Identify which cell holds the provided text, then report its (x, y) central coordinate. 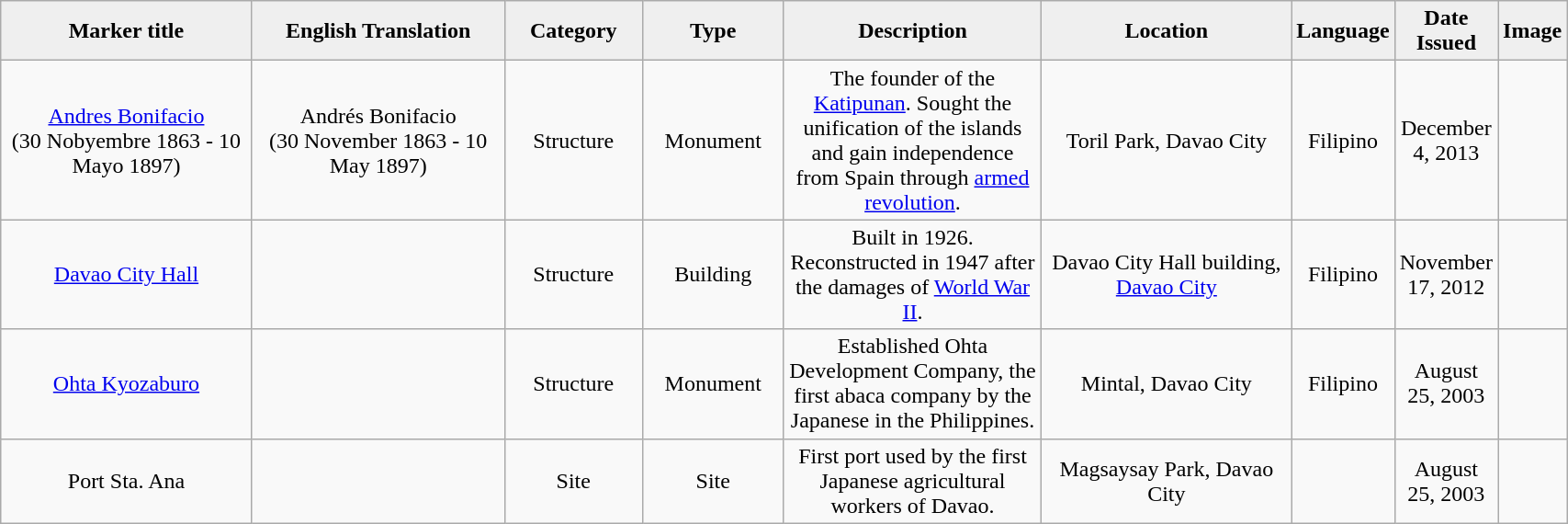
Building (713, 274)
Established Ohta Development Company, the first abaca company by the Japanese in the Philippines. (913, 384)
Date Issued (1446, 31)
First port used by the first Japanese agricultural workers of Davao. (913, 481)
Davao City Hall building, Davao City (1167, 274)
The founder of the Katipunan. Sought the unification of the islands and gain independence from Spain through armed revolution. (913, 140)
English Translation (378, 31)
December 4, 2013 (1446, 140)
Toril Park, Davao City (1167, 140)
Marker title (127, 31)
Andres Bonifacio (30 Nobyembre 1863 - 10 Mayo 1897) (127, 140)
Mintal, Davao City (1167, 384)
Type (713, 31)
Built in 1926. Reconstructed in 1947 after the damages of World War II. (913, 274)
Ohta Kyozaburo (127, 384)
Location (1167, 31)
November 17, 2012 (1446, 274)
Davao City Hall (127, 274)
Andrés Bonifacio (30 November 1863 - 10 May 1897) (378, 140)
Language (1343, 31)
Description (913, 31)
Magsaysay Park, Davao City (1167, 481)
Image (1532, 31)
Port Sta. Ana (127, 481)
Category (573, 31)
